Pinpoint the cell where the given text exists, returning its [x, y] midpoint coordinate. 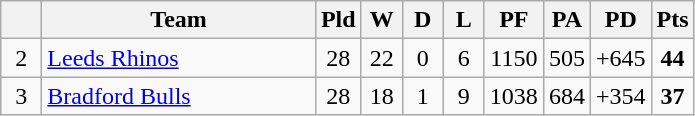
W [382, 20]
684 [566, 96]
Pts [672, 20]
+645 [620, 58]
Leeds Rhinos [179, 58]
+354 [620, 96]
9 [464, 96]
0 [422, 58]
PD [620, 20]
6 [464, 58]
PF [514, 20]
1150 [514, 58]
44 [672, 58]
18 [382, 96]
L [464, 20]
37 [672, 96]
3 [22, 96]
22 [382, 58]
505 [566, 58]
D [422, 20]
1038 [514, 96]
1 [422, 96]
PA [566, 20]
Team [179, 20]
Bradford Bulls [179, 96]
Pld [338, 20]
2 [22, 58]
